Search for the cell housing the specified text and yield its [X, Y] center coordinate. 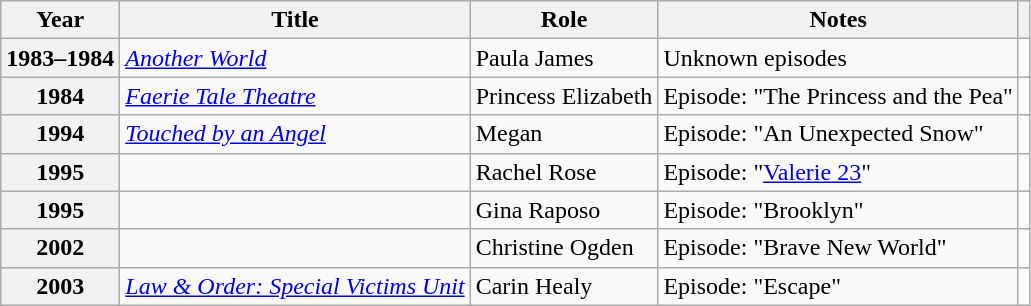
Paula James [564, 58]
2003 [60, 286]
Rachel Rose [564, 172]
Episode: "Brave New World" [838, 248]
Princess Elizabeth [564, 96]
2002 [60, 248]
Unknown episodes [838, 58]
Notes [838, 20]
Role [564, 20]
Title [295, 20]
Year [60, 20]
Episode: "Escape" [838, 286]
Episode: "The Princess and the Pea" [838, 96]
1984 [60, 96]
Another World [295, 58]
Episode: "An Unexpected Snow" [838, 134]
1983–1984 [60, 58]
1994 [60, 134]
Megan [564, 134]
Carin Healy [564, 286]
Episode: "Valerie 23" [838, 172]
Law & Order: Special Victims Unit [295, 286]
Faerie Tale Theatre [295, 96]
Episode: "Brooklyn" [838, 210]
Gina Raposo [564, 210]
Christine Ogden [564, 248]
Touched by an Angel [295, 134]
